Pinpoint the cell where the given text exists, returning its (x, y) midpoint coordinate. 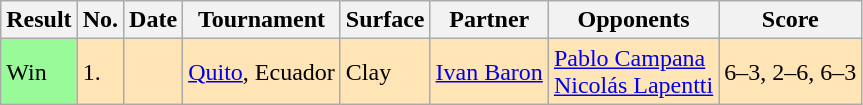
Ivan Baron (489, 72)
Partner (489, 20)
Clay (385, 72)
Surface (385, 20)
Score (790, 20)
Result (39, 20)
Opponents (633, 20)
Win (39, 72)
Tournament (262, 20)
Quito, Ecuador (262, 72)
Pablo Campana Nicolás Lapentti (633, 72)
1. (100, 72)
Date (154, 20)
6–3, 2–6, 6–3 (790, 72)
No. (100, 20)
